Return the [x, y] coordinate for the center point of the cell that contains the specified text.  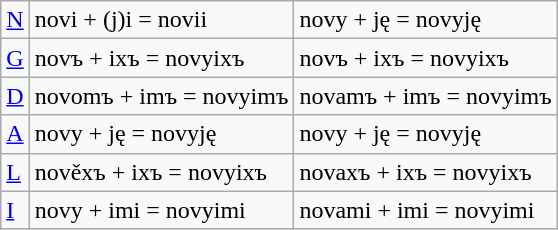
G [15, 58]
I [15, 210]
N [15, 20]
novy + imi = novyimi [162, 210]
novamъ + imъ = novyimъ [426, 96]
novami + imi = novyimi [426, 210]
nověxъ + ixъ = novyixъ [162, 172]
novaxъ + ixъ = novyixъ [426, 172]
novomъ + imъ = novyimъ [162, 96]
novi + (j)i = novii [162, 20]
D [15, 96]
A [15, 134]
L [15, 172]
